Return (X, Y) of the center of cell containing provided text 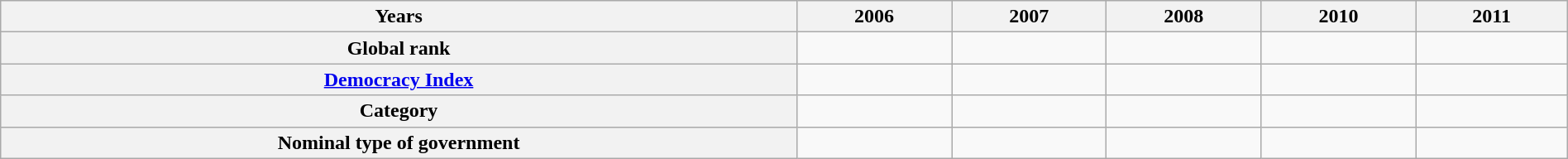
2011 (1492, 17)
Category (399, 111)
2010 (1338, 17)
Years (399, 17)
Nominal type of government (399, 142)
Global rank (399, 48)
2007 (1029, 17)
2008 (1184, 17)
Democracy Index (399, 79)
2006 (873, 17)
